Detect which cell encompasses the target text, then output its [x, y] center coordinate. 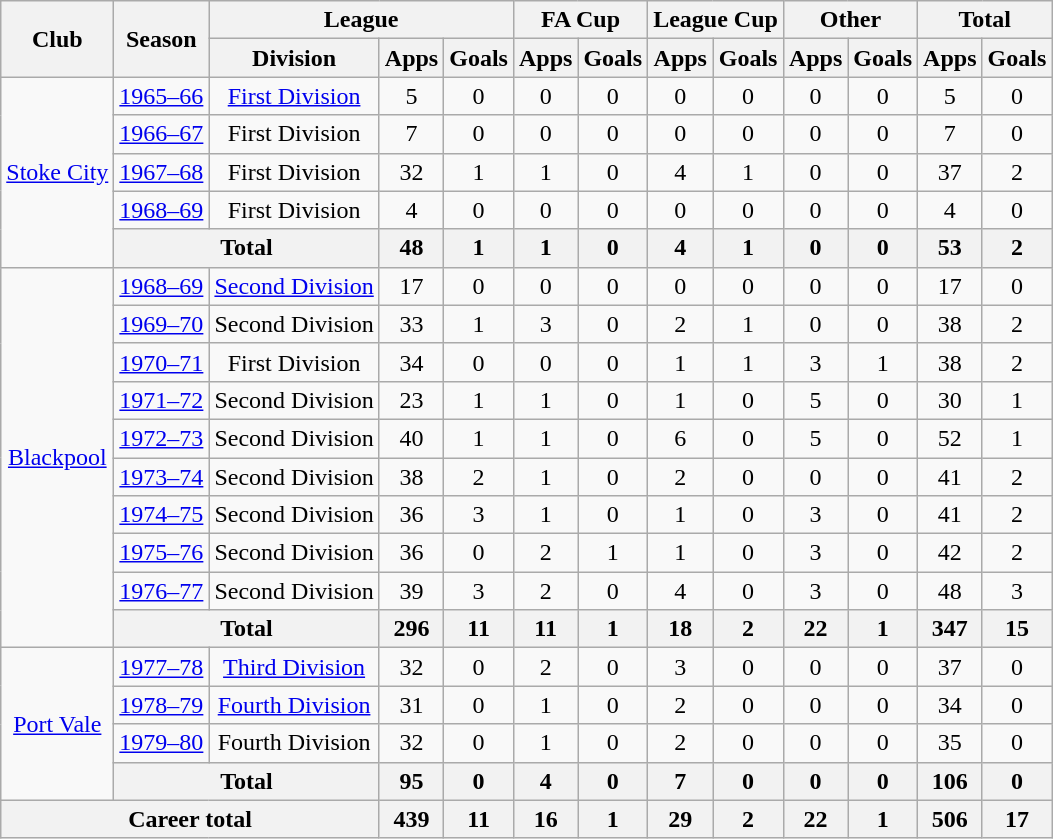
Division [294, 58]
Club [58, 39]
30 [950, 400]
Third Division [294, 667]
31 [411, 705]
Other [850, 20]
1971–72 [162, 400]
FA Cup [580, 20]
106 [950, 781]
439 [411, 819]
1975–76 [162, 553]
1973–74 [162, 477]
18 [680, 629]
Season [162, 39]
29 [680, 819]
1977–78 [162, 667]
347 [950, 629]
Stoke City [58, 172]
Career total [190, 819]
23 [411, 400]
1969–70 [162, 324]
506 [950, 819]
League Cup [716, 20]
52 [950, 438]
Blackpool [58, 458]
1979–80 [162, 743]
39 [411, 591]
Port Vale [58, 724]
40 [411, 438]
33 [411, 324]
95 [411, 781]
1965–66 [162, 96]
1970–71 [162, 362]
53 [950, 248]
15 [1017, 629]
1966–67 [162, 134]
6 [680, 438]
1974–75 [162, 515]
1967–68 [162, 172]
1972–73 [162, 438]
42 [950, 553]
1978–79 [162, 705]
296 [411, 629]
1976–77 [162, 591]
35 [950, 743]
League [362, 20]
16 [545, 819]
